Return the (X, Y) coordinate for the center point of the cell that contains the specified text.  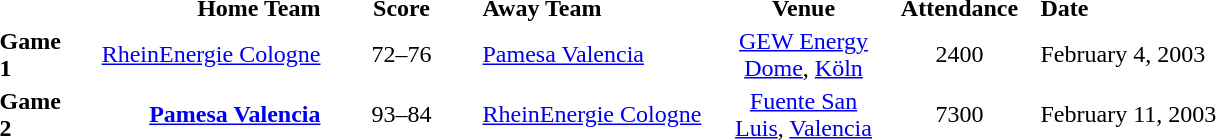
72–76 (402, 54)
Pamesa Valencia (602, 54)
RheinEnergie Cologne (200, 54)
2400 (960, 54)
GEW Energy Dome, Köln (804, 54)
